Output the (x, y) coordinate of the center of the cell containing the given text.  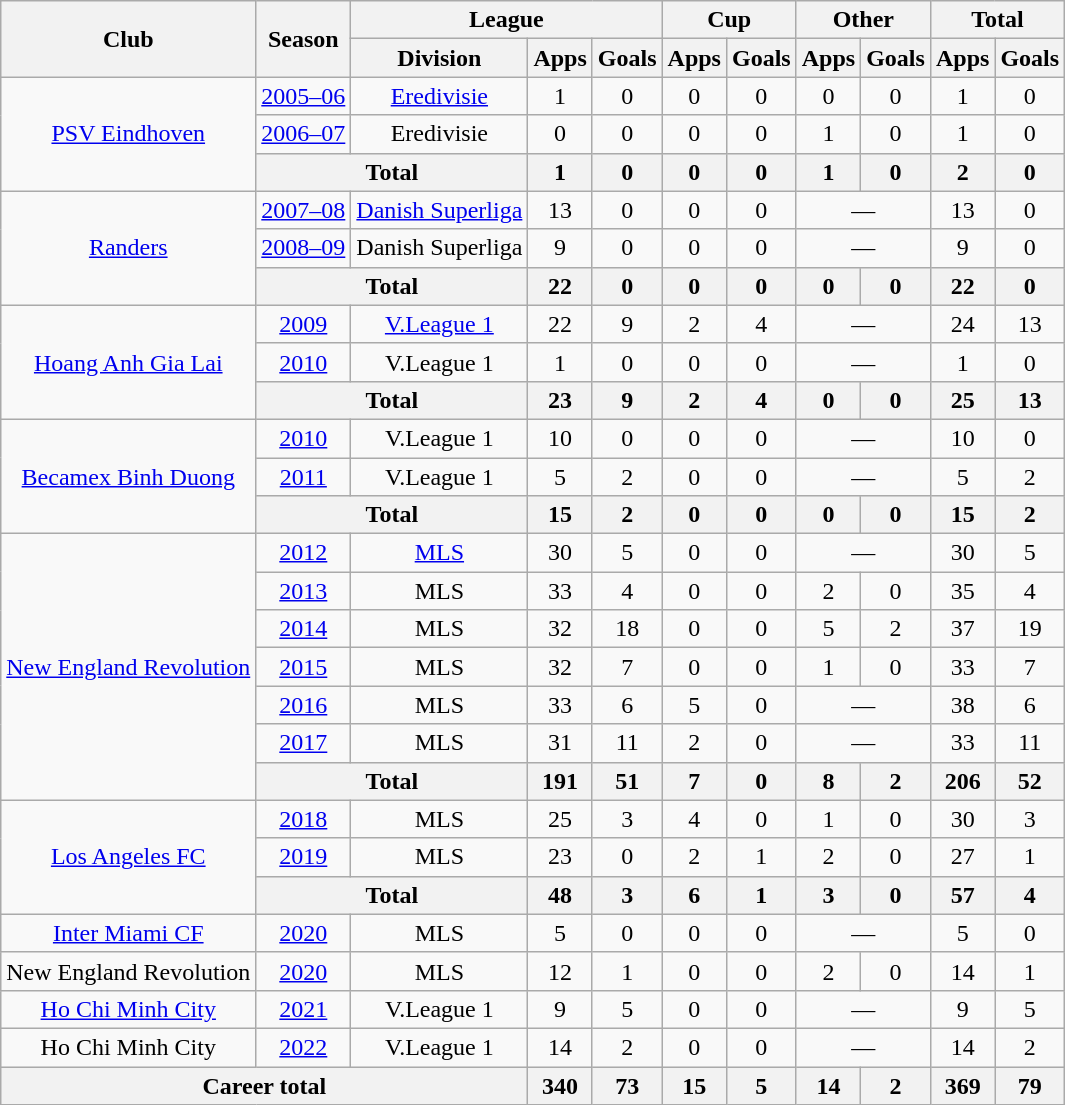
206 (962, 781)
27 (962, 857)
79 (1030, 1085)
League (506, 20)
369 (962, 1085)
2013 (304, 591)
Los Angeles FC (128, 857)
35 (962, 591)
2018 (304, 819)
51 (627, 781)
48 (560, 895)
2019 (304, 857)
2022 (304, 1047)
340 (560, 1085)
18 (627, 629)
52 (1030, 781)
2008–09 (304, 248)
Other (863, 20)
2012 (304, 553)
8 (828, 781)
Season (304, 39)
37 (962, 629)
Cup (729, 20)
191 (560, 781)
Hoang Anh Gia Lai (128, 362)
Division (440, 58)
2016 (304, 705)
2017 (304, 743)
Inter Miami CF (128, 933)
73 (627, 1085)
24 (962, 324)
2014 (304, 629)
Career total (264, 1085)
PSV Eindhoven (128, 134)
2011 (304, 477)
Randers (128, 248)
2015 (304, 667)
2009 (304, 324)
2006–07 (304, 134)
38 (962, 705)
Becamex Binh Duong (128, 476)
19 (1030, 629)
12 (560, 971)
2021 (304, 1009)
2005–06 (304, 96)
57 (962, 895)
Club (128, 39)
2007–08 (304, 210)
31 (560, 743)
